For the text-containing cell, return its midpoint in [X, Y] coordinate format. 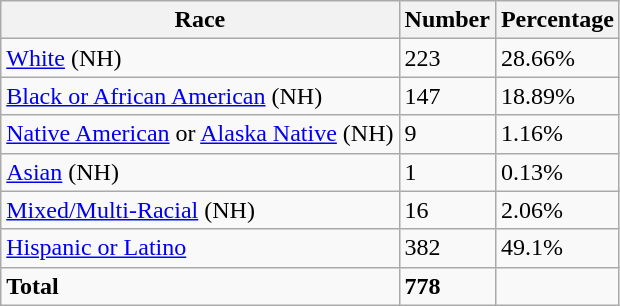
Percentage [557, 20]
Race [200, 20]
18.89% [557, 96]
382 [447, 248]
16 [447, 210]
Native American or Alaska Native (NH) [200, 134]
9 [447, 134]
49.1% [557, 248]
Number [447, 20]
223 [447, 58]
Asian (NH) [200, 172]
147 [447, 96]
1.16% [557, 134]
2.06% [557, 210]
White (NH) [200, 58]
Mixed/Multi-Racial (NH) [200, 210]
0.13% [557, 172]
1 [447, 172]
Total [200, 286]
Hispanic or Latino [200, 248]
Black or African American (NH) [200, 96]
28.66% [557, 58]
778 [447, 286]
